Scan for the cell matching the given text and deliver its [x, y] coordinate at center. 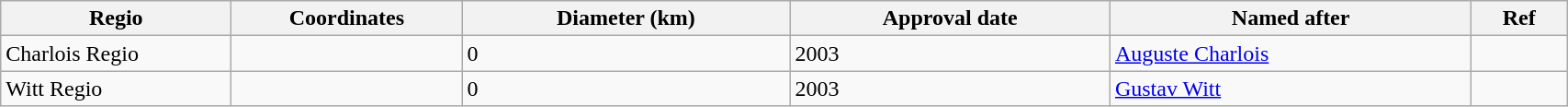
Gustav Witt [1290, 89]
Coordinates [347, 18]
Auguste Charlois [1290, 53]
Diameter (km) [626, 18]
Regio [116, 18]
Charlois Regio [116, 53]
Witt Regio [116, 89]
Named after [1290, 18]
Ref [1519, 18]
Approval date [950, 18]
